Extract the [x, y] coordinate from the center of the cell holding the provided text.  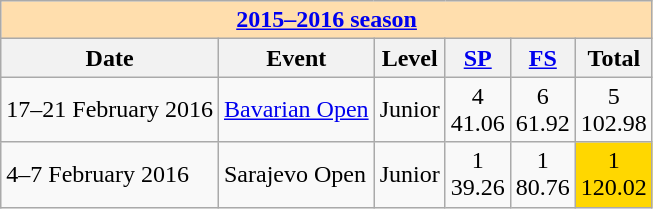
Level [410, 58]
Bavarian Open [296, 110]
Sarajevo Open [296, 174]
Event [296, 58]
2015–2016 season [327, 20]
Date [110, 58]
SP [478, 58]
1 39.26 [478, 174]
1 80.76 [542, 174]
4–7 February 2016 [110, 174]
6 61.92 [542, 110]
FS [542, 58]
4 41.06 [478, 110]
17–21 February 2016 [110, 110]
Total [614, 58]
5 102.98 [614, 110]
1 120.02 [614, 174]
